Extract the [x, y] coordinate from the center of the cell holding the provided text.  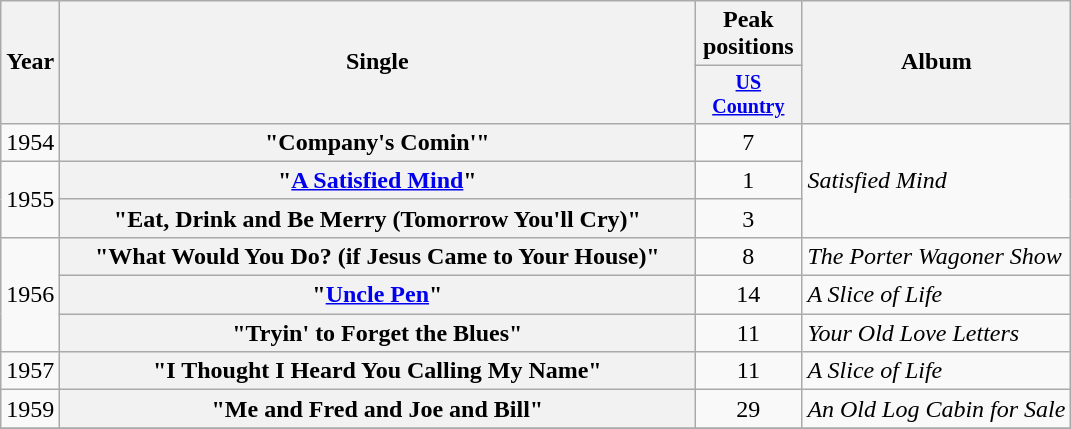
"Tryin' to Forget the Blues" [378, 333]
"Me and Fred and Joe and Bill" [378, 409]
1957 [30, 371]
1956 [30, 294]
Album [936, 62]
1954 [30, 142]
Year [30, 62]
Satisfied Mind [936, 180]
1 [748, 180]
29 [748, 409]
8 [748, 256]
US Country [748, 94]
"Company's Comin'" [378, 142]
Peak positions [748, 34]
"Uncle Pen" [378, 295]
"I Thought I Heard You Calling My Name" [378, 371]
3 [748, 218]
"A Satisfied Mind" [378, 180]
Single [378, 62]
Your Old Love Letters [936, 333]
14 [748, 295]
7 [748, 142]
The Porter Wagoner Show [936, 256]
1959 [30, 409]
An Old Log Cabin for Sale [936, 409]
1955 [30, 199]
"What Would You Do? (if Jesus Came to Your House)" [378, 256]
"Eat, Drink and Be Merry (Tomorrow You'll Cry)" [378, 218]
